Identify which cell holds the provided text, then report its [x, y] central coordinate. 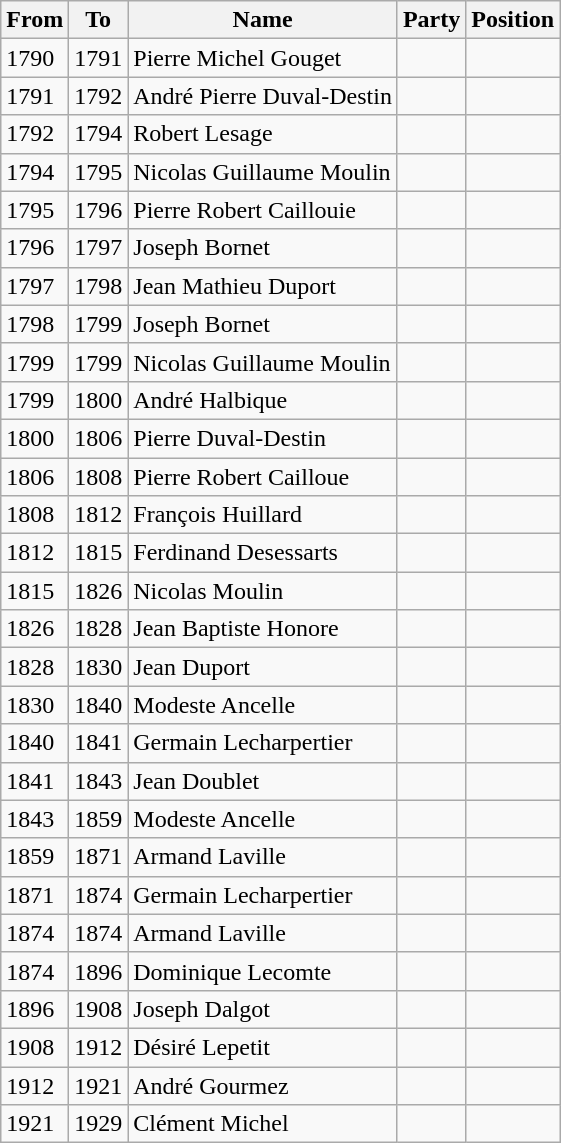
Pierre Robert Caillouie [263, 210]
Dominique Lecomte [263, 971]
Name [263, 20]
Nicolas Moulin [263, 591]
1790 [35, 58]
From [35, 20]
François Huillard [263, 515]
Pierre Duval-Destin [263, 438]
To [98, 20]
Robert Lesage [263, 134]
Party [431, 20]
Jean Mathieu Duport [263, 286]
Pierre Michel Gouget [263, 58]
Désiré Lepetit [263, 1047]
Jean Baptiste Honore [263, 629]
1929 [98, 1124]
Jean Doublet [263, 781]
André Pierre Duval-Destin [263, 96]
Ferdinand Desessarts [263, 553]
André Halbique [263, 400]
Jean Duport [263, 667]
Pierre Robert Cailloue [263, 477]
André Gourmez [263, 1085]
Joseph Dalgot [263, 1009]
Clément Michel [263, 1124]
Position [513, 20]
